Output the [X, Y] coordinate of the center of the cell containing the given text.  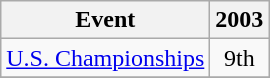
Event [106, 20]
U.S. Championships [106, 58]
9th [240, 58]
2003 [240, 20]
